For the text-containing cell, return its midpoint in (X, Y) coordinate format. 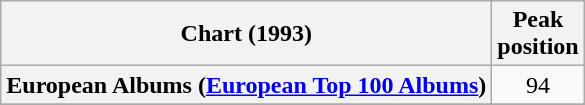
European Albums (European Top 100 Albums) (246, 85)
Chart (1993) (246, 34)
94 (538, 85)
Peakposition (538, 34)
